Search for the cell housing the specified text and yield its [x, y] center coordinate. 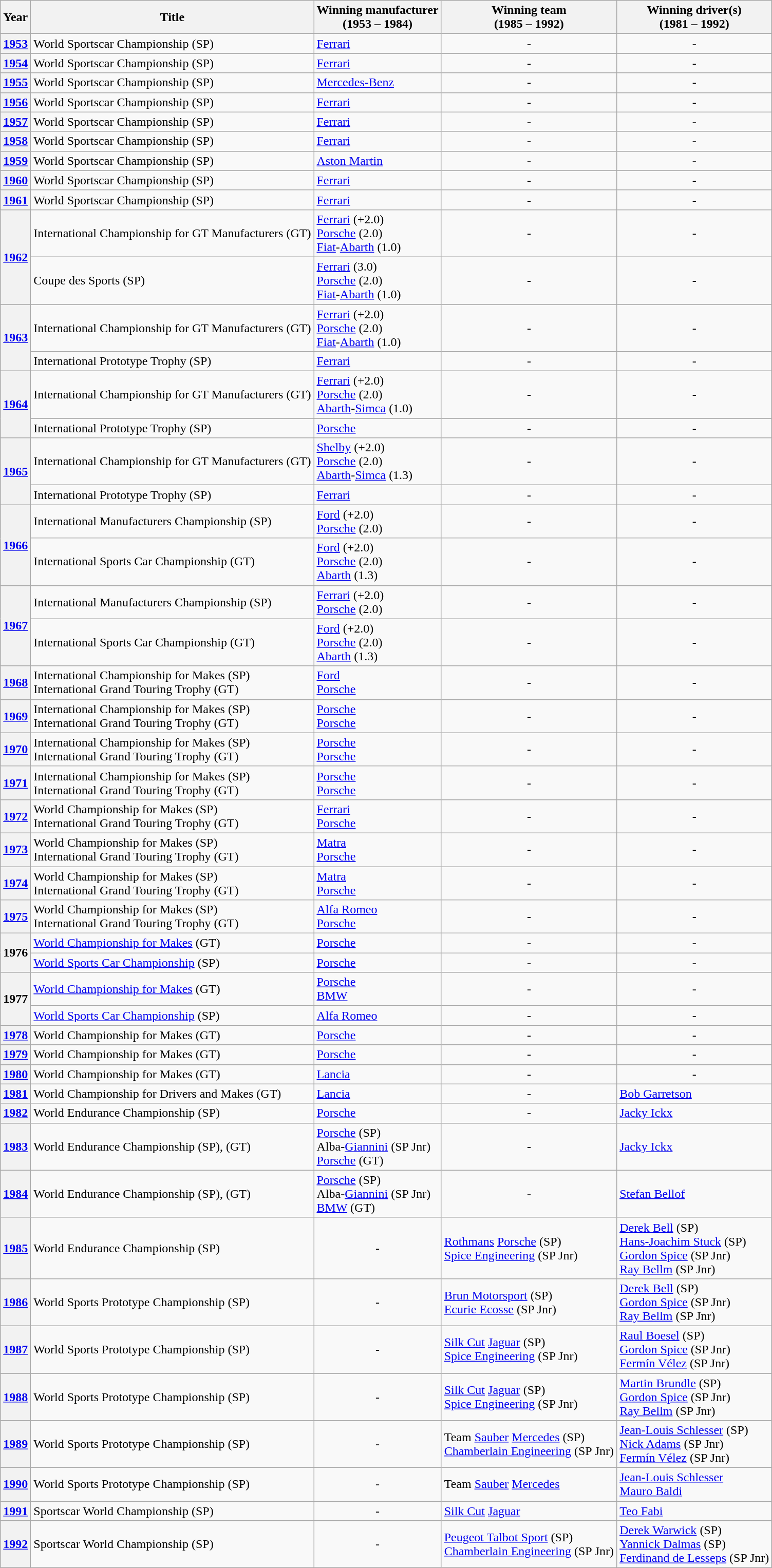
Jean-Louis Schlesser Mauro Baldi [694, 1485]
1953 [15, 44]
Ford (+2.0) Porsche (2.0) [378, 522]
Stefan Bellof [694, 1194]
Porsche (SP) Alba-Giannini (SP Jnr) BMW (GT) [378, 1194]
Porsche (SP) Alba-Giannini (SP Jnr) Porsche (GT) [378, 1146]
1982 [15, 1113]
1965 [15, 471]
Peugeot Talbot Sport (SP) Chamberlain Engineering (SP Jnr) [529, 1544]
1974 [15, 883]
Jean-Louis Schlesser (SP) Nick Adams (SP Jnr) Fermín Vélez (SP Jnr) [694, 1444]
1971 [15, 782]
1962 [15, 257]
1991 [15, 1511]
1970 [15, 750]
1987 [15, 1349]
1985 [15, 1248]
Bob Garretson [694, 1094]
Derek Bell (SP) Gordon Spice (SP Jnr) Ray Bellm (SP Jnr) [694, 1302]
1957 [15, 122]
1979 [15, 1055]
World Championship for Drivers and Makes (GT) [173, 1094]
Aston Martin [378, 161]
1981 [15, 1094]
1969 [15, 716]
1976 [15, 953]
Rothmans Porsche (SP) Spice Engineering (SP Jnr) [529, 1248]
Team Sauber Mercedes (SP) Chamberlain Engineering (SP Jnr) [529, 1444]
Ferrari Porsche [378, 816]
Raul Boesel (SP) Gordon Spice (SP Jnr) Fermín Vélez (SP Jnr) [694, 1349]
Coupe des Sports (SP) [173, 280]
Ferrari (+2.0) Porsche (2.0) [378, 602]
Porsche BMW [378, 989]
1978 [15, 1035]
1963 [15, 337]
Ford Porsche [378, 683]
Winning team(1985 – 1992) [529, 17]
Ferrari (3.0) Porsche (2.0) Fiat-Abarth (1.0) [378, 280]
1973 [15, 849]
Ferrari (+2.0) Porsche (2.0) Abarth-Simca (1.0) [378, 395]
Martin Brundle (SP) Gordon Spice (SP Jnr) Ray Bellm (SP Jnr) [694, 1397]
1955 [15, 83]
Derek Warwick (SP) Yannick Dalmas (SP) Ferdinand de Lesseps (SP Jnr) [694, 1544]
1990 [15, 1485]
1964 [15, 405]
1966 [15, 545]
Derek Bell (SP) Hans-Joachim Stuck (SP) Gordon Spice (SP Jnr) Ray Bellm (SP Jnr) [694, 1248]
1961 [15, 200]
Team Sauber Mercedes [529, 1485]
Title [173, 17]
1986 [15, 1302]
1956 [15, 102]
1989 [15, 1444]
Brun Motorsport (SP) Ecurie Ecosse (SP Jnr) [529, 1302]
Winning manufacturer(1953 – 1984) [378, 17]
1983 [15, 1146]
1960 [15, 180]
1992 [15, 1544]
1980 [15, 1074]
Alfa Romeo [378, 1016]
Mercedes-Benz [378, 83]
1967 [15, 625]
1984 [15, 1194]
1972 [15, 816]
Alfa Romeo Porsche [378, 917]
1954 [15, 63]
1958 [15, 141]
Silk Cut Jaguar [529, 1511]
Shelby (+2.0) Porsche (2.0) Abarth-Simca (1.3) [378, 462]
1977 [15, 999]
1968 [15, 683]
1988 [15, 1397]
Year [15, 17]
1975 [15, 917]
1959 [15, 161]
Winning driver(s)(1981 – 1992) [694, 17]
Teo Fabi [694, 1511]
